Pinpoint the cell where the given text exists, returning its [x, y] midpoint coordinate. 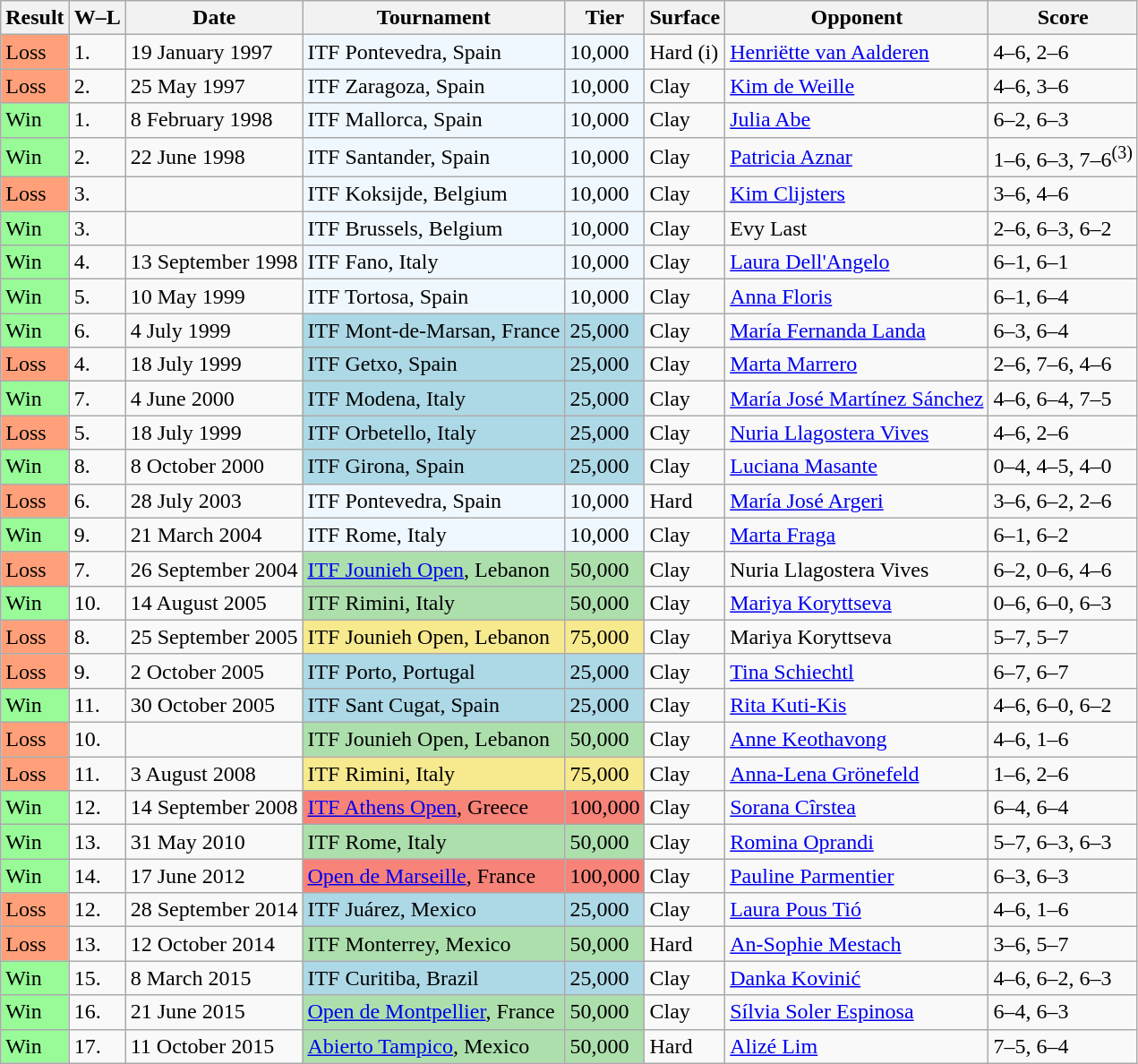
31 May 2010 [214, 842]
ITF Sant Cugat, Spain [433, 705]
21 June 2015 [214, 1012]
0–6, 6–0, 6–3 [1063, 603]
ITF Juárez, Mexico [433, 910]
ITF Zaragoza, Spain [433, 86]
Tier [605, 18]
6–2, 0–6, 4–6 [1063, 569]
28 July 2003 [214, 501]
ITF Porto, Portugal [433, 671]
María José Martínez Sánchez [857, 399]
Sílvia Soler Espinosa [857, 1012]
0–4, 4–5, 4–0 [1063, 467]
Rita Kuti-Kis [857, 705]
6–1, 6–1 [1063, 262]
Tournament [433, 18]
6–3, 6–3 [1063, 876]
ITF Orbetello, Italy [433, 433]
Result [35, 18]
ITF Getxo, Spain [433, 365]
ITF Koksijde, Belgium [433, 194]
30 October 2005 [214, 705]
5–7, 6–3, 6–3 [1063, 842]
6–1, 6–2 [1063, 535]
2–6, 6–3, 6–2 [1063, 228]
14 September 2008 [214, 808]
Marta Marrero [857, 365]
6–7, 6–7 [1063, 671]
7–5, 6–4 [1063, 1046]
An-Sophie Mestach [857, 944]
Open de Marseille, France [433, 876]
ITF Fano, Italy [433, 262]
ITF Brussels, Belgium [433, 228]
2 October 2005 [214, 671]
ITF Girona, Spain [433, 467]
Sorana Cîrstea [857, 808]
2–6, 7–6, 4–6 [1063, 365]
Laura Pous Tió [857, 910]
3 August 2008 [214, 774]
4 July 1999 [214, 330]
14 August 2005 [214, 603]
13 September 1998 [214, 262]
8 February 1998 [214, 120]
1–6, 2–6 [1063, 774]
María José Argeri [857, 501]
4–6, 6–2, 6–3 [1063, 978]
6–2, 6–3 [1063, 120]
Kim Clijsters [857, 194]
Surface [685, 18]
15. [97, 978]
6–1, 6–4 [1063, 296]
Open de Montpellier, France [433, 1012]
ITF Mont-de-Marsan, France [433, 330]
16. [97, 1012]
11 October 2015 [214, 1046]
Julia Abe [857, 120]
1–6, 6–3, 7–6(3) [1063, 158]
8 October 2000 [214, 467]
25 September 2005 [214, 637]
ITF Santander, Spain [433, 158]
ITF Curitiba, Brazil [433, 978]
Anna-Lena Grönefeld [857, 774]
4–6, 6–0, 6–2 [1063, 705]
ITF Athens Open, Greece [433, 808]
12 October 2014 [214, 944]
22 June 1998 [214, 158]
3–6, 5–7 [1063, 944]
Marta Fraga [857, 535]
28 September 2014 [214, 910]
Anna Floris [857, 296]
5–7, 5–7 [1063, 637]
Patricia Aznar [857, 158]
19 January 1997 [214, 52]
ITF Tortosa, Spain [433, 296]
17. [97, 1046]
Pauline Parmentier [857, 876]
3–6, 6–2, 2–6 [1063, 501]
Tina Schiechtl [857, 671]
Alizé Lim [857, 1046]
Score [1063, 18]
ITF Modena, Italy [433, 399]
4 June 2000 [214, 399]
Romina Oprandi [857, 842]
4–6, 3–6 [1063, 86]
W–L [97, 18]
Abierto Tampico, Mexico [433, 1046]
21 March 2004 [214, 535]
6–4, 6–4 [1063, 808]
4–6, 6–4, 7–5 [1063, 399]
Date [214, 18]
ITF Monterrey, Mexico [433, 944]
Hard (i) [685, 52]
14. [97, 876]
Opponent [857, 18]
Danka Kovinić [857, 978]
Luciana Masante [857, 467]
Kim de Weille [857, 86]
Anne Keothavong [857, 740]
17 June 2012 [214, 876]
Henriëtte van Aalderen [857, 52]
26 September 2004 [214, 569]
Laura Dell'Angelo [857, 262]
ITF Mallorca, Spain [433, 120]
8 March 2015 [214, 978]
25 May 1997 [214, 86]
María Fernanda Landa [857, 330]
3–6, 4–6 [1063, 194]
6–4, 6–3 [1063, 1012]
10 May 1999 [214, 296]
6–3, 6–4 [1063, 330]
Evy Last [857, 228]
